Provide the (x, y) coordinate of the cell's center where the given text is located.  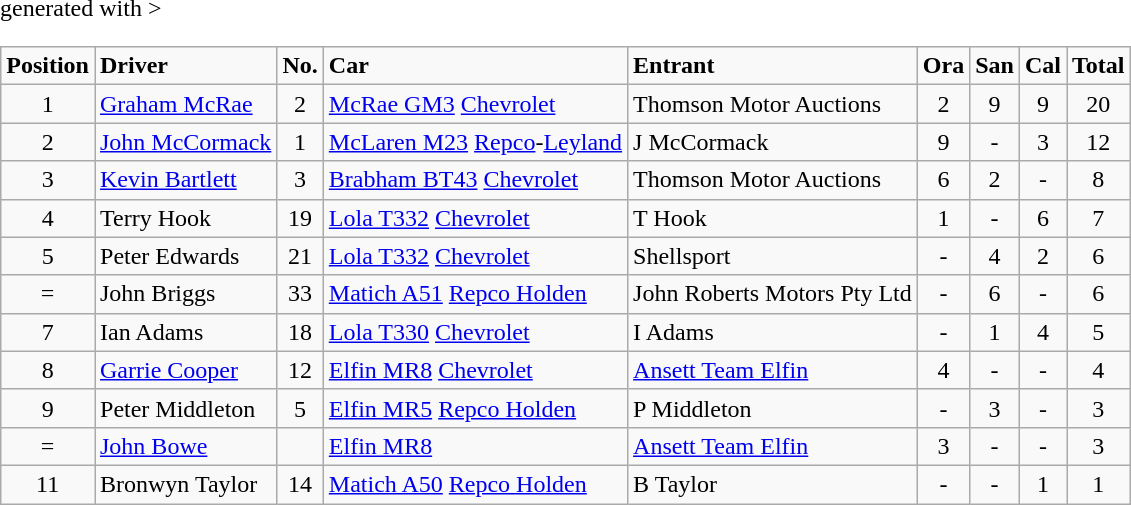
B Taylor (773, 484)
No. (300, 66)
John McCormack (185, 142)
Elfin MR5 Repco Holden (475, 408)
Car (475, 66)
McRae GM3 Chevrolet (475, 104)
Peter Edwards (185, 256)
I Adams (773, 332)
Bronwyn Taylor (185, 484)
Total (1099, 66)
18 (300, 332)
John Bowe (185, 446)
Driver (185, 66)
14 (300, 484)
Elfin MR8 Chevrolet (475, 370)
Entrant (773, 66)
20 (1099, 104)
Position (48, 66)
Matich A50 Repco Holden (475, 484)
Ora (943, 66)
John Briggs (185, 294)
Graham McRae (185, 104)
Ian Adams (185, 332)
Lola T330 Chevrolet (475, 332)
Cal (1042, 66)
Elfin MR8 (475, 446)
McLaren M23 Repco-Leyland (475, 142)
San (995, 66)
Matich A51 Repco Holden (475, 294)
33 (300, 294)
Brabham BT43 Chevrolet (475, 180)
Peter Middleton (185, 408)
John Roberts Motors Pty Ltd (773, 294)
19 (300, 218)
11 (48, 484)
T Hook (773, 218)
Garrie Cooper (185, 370)
Shellsport (773, 256)
Terry Hook (185, 218)
21 (300, 256)
Kevin Bartlett (185, 180)
J McCormack (773, 142)
P Middleton (773, 408)
